Detect which cell encompasses the target text, then output its [X, Y] center coordinate. 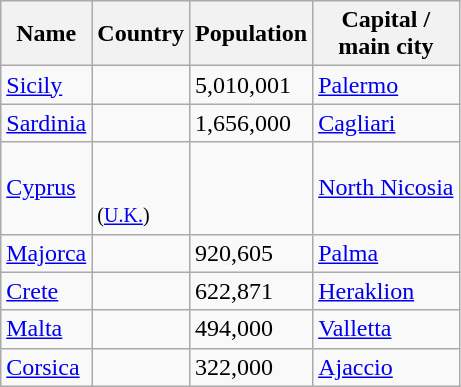
(U.K.) [141, 188]
Heraklion [386, 291]
Cagliari [386, 123]
Valletta [386, 329]
Majorca [46, 253]
Palermo [386, 85]
Corsica [46, 367]
Country [141, 34]
Capital /main city [386, 34]
Malta [46, 329]
920,605 [252, 253]
494,000 [252, 329]
North Nicosia [386, 188]
Name [46, 34]
1,656,000 [252, 123]
Population [252, 34]
Cyprus [46, 188]
Sicily [46, 85]
Ajaccio [386, 367]
622,871 [252, 291]
Crete [46, 291]
5,010,001 [252, 85]
322,000 [252, 367]
Palma [386, 253]
Sardinia [46, 123]
